Search for the cell housing the specified text and yield its (X, Y) center coordinate. 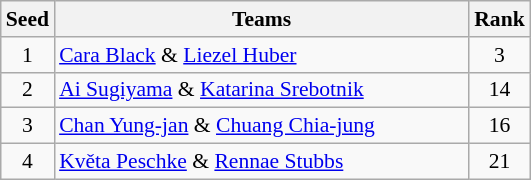
Cara Black & Liezel Huber (262, 55)
1 (28, 55)
Chan Yung-jan & Chuang Chia-jung (262, 126)
14 (500, 90)
Ai Sugiyama & Katarina Srebotnik (262, 90)
Květa Peschke & Rennae Stubbs (262, 162)
Teams (262, 19)
4 (28, 162)
Seed (28, 19)
21 (500, 162)
Rank (500, 19)
16 (500, 126)
2 (28, 90)
